Identify which cell holds the provided text, then report its (X, Y) central coordinate. 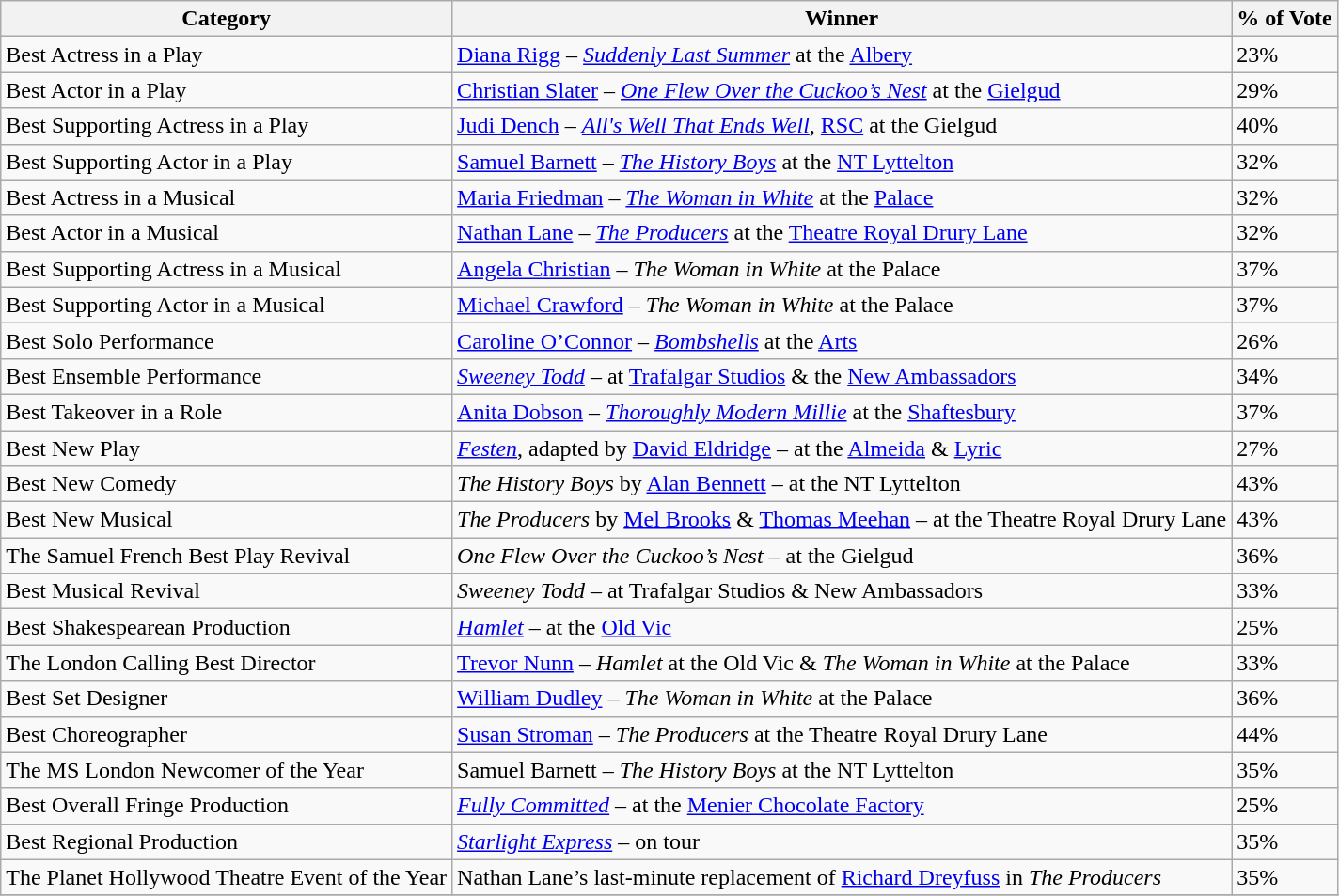
23% (1284, 55)
Maria Friedman – The Woman in White at the Palace (843, 197)
27% (1284, 448)
Best New Play (227, 448)
Starlight Express – on tour (843, 841)
The London Calling Best Director (227, 663)
The Samuel French Best Play Revival (227, 556)
Trevor Nunn – Hamlet at the Old Vic & The Woman in White at the Palace (843, 663)
Michael Crawford – The Woman in White at the Palace (843, 305)
44% (1284, 734)
The History Boys by Alan Bennett – at the NT Lyttelton (843, 484)
Best New Comedy (227, 484)
Best Set Designer (227, 699)
Hamlet – at the Old Vic (843, 627)
Best Actor in a Musical (227, 233)
Best New Musical (227, 520)
29% (1284, 90)
Best Supporting Actor in a Play (227, 162)
Best Shakespearean Production (227, 627)
Festen, adapted by David Eldridge – at the Almeida & Lyric (843, 448)
Best Ensemble Performance (227, 376)
Anita Dobson – Thoroughly Modern Millie at the Shaftesbury (843, 412)
Fully Committed – at the Menier Chocolate Factory (843, 806)
Angela Christian – The Woman in White at the Palace (843, 269)
Susan Stroman – The Producers at the Theatre Royal Drury Lane (843, 734)
Best Choreographer (227, 734)
Sweeney Todd – at Trafalgar Studios & the New Ambassadors (843, 376)
Best Regional Production (227, 841)
Best Takeover in a Role (227, 412)
Best Actor in a Play (227, 90)
William Dudley – The Woman in White at the Palace (843, 699)
Diana Rigg – Suddenly Last Summer at the Albery (843, 55)
Best Supporting Actress in a Play (227, 126)
Christian Slater – One Flew Over the Cuckoo’s Nest at the Gielgud (843, 90)
Caroline O’Connor – Bombshells at the Arts (843, 340)
Best Actress in a Play (227, 55)
Winner (843, 19)
Nathan Lane’s last-minute replacement of Richard Dreyfuss in The Producers (843, 877)
% of Vote (1284, 19)
The Producers by Mel Brooks & Thomas Meehan – at the Theatre Royal Drury Lane (843, 520)
26% (1284, 340)
Best Overall Fringe Production (227, 806)
Sweeney Todd – at Trafalgar Studios & New Ambassadors (843, 591)
Best Musical Revival (227, 591)
The MS London Newcomer of the Year (227, 770)
Best Supporting Actor in a Musical (227, 305)
The Planet Hollywood Theatre Event of the Year (227, 877)
Judi Dench – All's Well That Ends Well, RSC at the Gielgud (843, 126)
34% (1284, 376)
Best Solo Performance (227, 340)
40% (1284, 126)
Category (227, 19)
One Flew Over the Cuckoo’s Nest – at the Gielgud (843, 556)
Nathan Lane – The Producers at the Theatre Royal Drury Lane (843, 233)
Best Actress in a Musical (227, 197)
Best Supporting Actress in a Musical (227, 269)
